Find where the given text appears and provide that cell's center as (X, Y) coordinate. 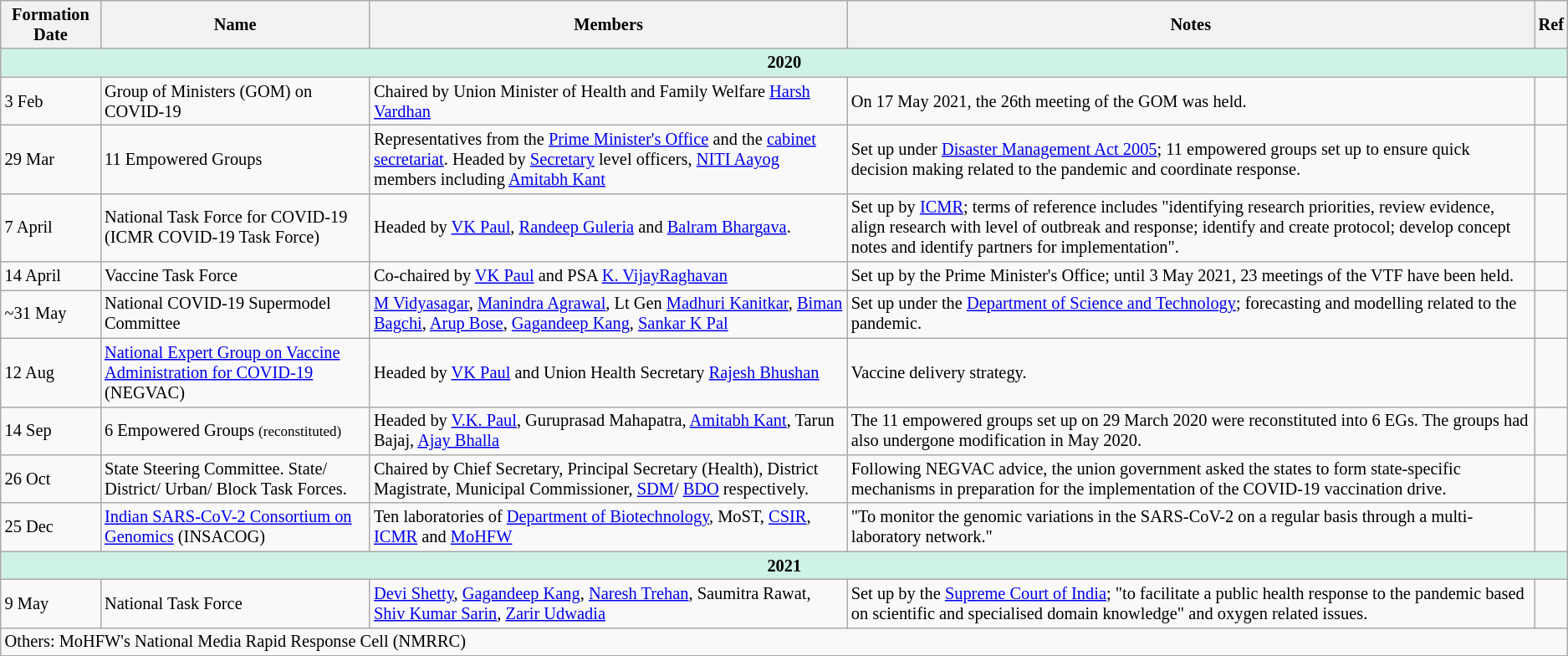
Group of Ministers (GOM) on COVID-19 (235, 101)
Set up by the Prime Minister's Office; until 3 May 2021, 23 meetings of the VTF have been held. (1191, 276)
The 11 empowered groups set up on 29 March 2020 were reconstituted into 6 EGs. The groups had also undergone modification in May 2020. (1191, 431)
State Steering Committee. State/ District/ Urban/ Block Task Forces. (235, 479)
Chaired by Chief Secretary, Principal Secretary (Health), District Magistrate, Municipal Commissioner, SDM/ BDO respectively. (609, 479)
On 17 May 2021, the 26th meeting of the GOM was held. (1191, 101)
14 Sep (50, 431)
3 Feb (50, 101)
National Task Force for COVID-19 (ICMR COVID-19 Task Force) (235, 228)
Co-chaired by VK Paul and PSA K. VijayRaghavan (609, 276)
Name (235, 24)
Formation Date (50, 24)
Ref (1551, 24)
Others: MoHFW's National Media Rapid Response Cell (NMRRC) (784, 642)
National Expert Group on Vaccine Administration for COVID-19 (NEGVAC) (235, 372)
7 April (50, 228)
25 Dec (50, 527)
11 Empowered Groups (235, 159)
Vaccine delivery strategy. (1191, 372)
Set up under the Department of Science and Technology; forecasting and modelling related to the pandemic. (1191, 314)
Headed by VK Paul and Union Health Secretary Rajesh Bhushan (609, 372)
Headed by VK Paul, Randeep Guleria and Balram Bhargava. (609, 228)
6 Empowered Groups (reconstituted) (235, 431)
29 Mar (50, 159)
Ten laboratories of Department of Biotechnology, MoST, CSIR, ICMR and MoHFW (609, 527)
National Task Force (235, 603)
12 Aug (50, 372)
Vaccine Task Force (235, 276)
Chaired by Union Minister of Health and Family Welfare Harsh Vardhan (609, 101)
14 April (50, 276)
Members (609, 24)
26 Oct (50, 479)
9 May (50, 603)
Headed by V.K. Paul, Guruprasad Mahapatra, Amitabh Kant, Tarun Bajaj, Ajay Bhalla (609, 431)
Notes (1191, 24)
2020 (784, 63)
National COVID-19 Supermodel Committee (235, 314)
"To monitor the genomic variations in the SARS-CoV-2 on a regular basis through a multi-laboratory network." (1191, 527)
Devi Shetty, Gagandeep Kang, Naresh Trehan, Saumitra Rawat, Shiv Kumar Sarin, Zarir Udwadia (609, 603)
~31 May (50, 314)
Indian SARS-CoV-2 Consortium on Genomics (INSACOG) (235, 527)
M Vidyasagar, Manindra Agrawal, Lt Gen Madhuri Kanitkar, Biman Bagchi, Arup Bose, Gagandeep Kang, Sankar K Pal (609, 314)
2021 (784, 566)
